Determine the (X, Y) coordinate at the center of the cell enclosing the given text.  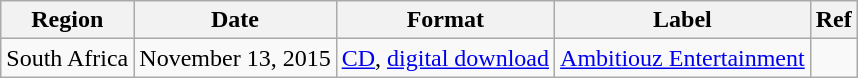
Ambitiouz Entertainment (683, 58)
November 13, 2015 (235, 58)
Format (445, 20)
Label (683, 20)
CD, digital download (445, 58)
South Africa (68, 58)
Region (68, 20)
Ref (834, 20)
Date (235, 20)
